Return (X, Y) of the center of cell containing provided text 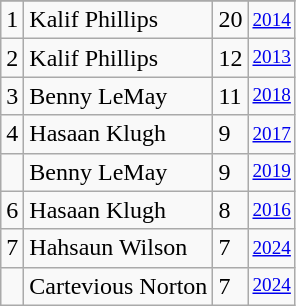
Hahsaun Wilson (118, 248)
2017 (272, 134)
20 (230, 20)
8 (230, 210)
2 (12, 58)
2014 (272, 20)
6 (12, 210)
2018 (272, 96)
2019 (272, 172)
2016 (272, 210)
4 (12, 134)
2013 (272, 58)
11 (230, 96)
1 (12, 20)
Cartevious Norton (118, 286)
3 (12, 96)
12 (230, 58)
